From the cell containing the given text, extract its center point as [X, Y] coordinate. 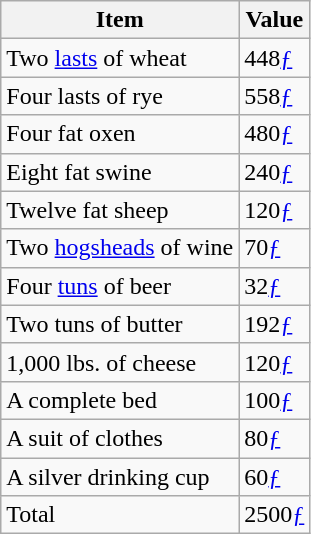
448ƒ [274, 58]
32ƒ [274, 286]
558ƒ [274, 96]
70ƒ [274, 248]
Eight fat swine [120, 172]
100ƒ [274, 400]
Value [274, 20]
Two hogsheads of wine [120, 248]
Total [120, 515]
Item [120, 20]
Four fat oxen [120, 134]
480ƒ [274, 134]
1,000 lbs. of cheese [120, 362]
192ƒ [274, 324]
Four tuns of beer [120, 286]
A suit of clothes [120, 438]
Twelve fat sheep [120, 210]
2500ƒ [274, 515]
Two tuns of butter [120, 324]
Two lasts of wheat [120, 58]
80ƒ [274, 438]
A complete bed [120, 400]
A silver drinking cup [120, 477]
60ƒ [274, 477]
240ƒ [274, 172]
Four lasts of rye [120, 96]
